Return the [x, y] coordinate for the center point of the cell that contains the specified text.  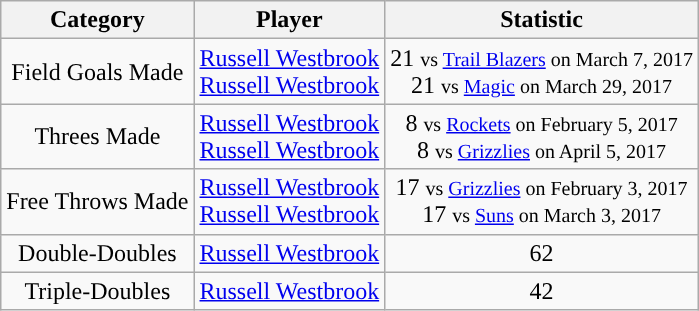
Threes Made [98, 136]
17 vs Grizzlies on February 3, 201717 vs Suns on March 3, 2017 [542, 202]
Statistic [542, 20]
Player [290, 20]
42 [542, 291]
Free Throws Made [98, 202]
Category [98, 20]
Double-Doubles [98, 253]
Triple-Doubles [98, 291]
21 vs Trail Blazers on March 7, 201721 vs Magic on March 29, 2017 [542, 72]
8 vs Rockets on February 5, 20178 vs Grizzlies on April 5, 2017 [542, 136]
62 [542, 253]
Field Goals Made [98, 72]
